Detect which cell encompasses the target text, then output its [X, Y] center coordinate. 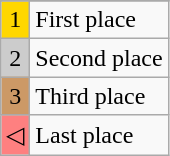
First place [99, 20]
1 [16, 20]
Last place [99, 135]
Second place [99, 58]
Third place [99, 96]
2 [16, 58]
3 [16, 96]
◁ [16, 135]
